Search for the cell housing the specified text and yield its (x, y) center coordinate. 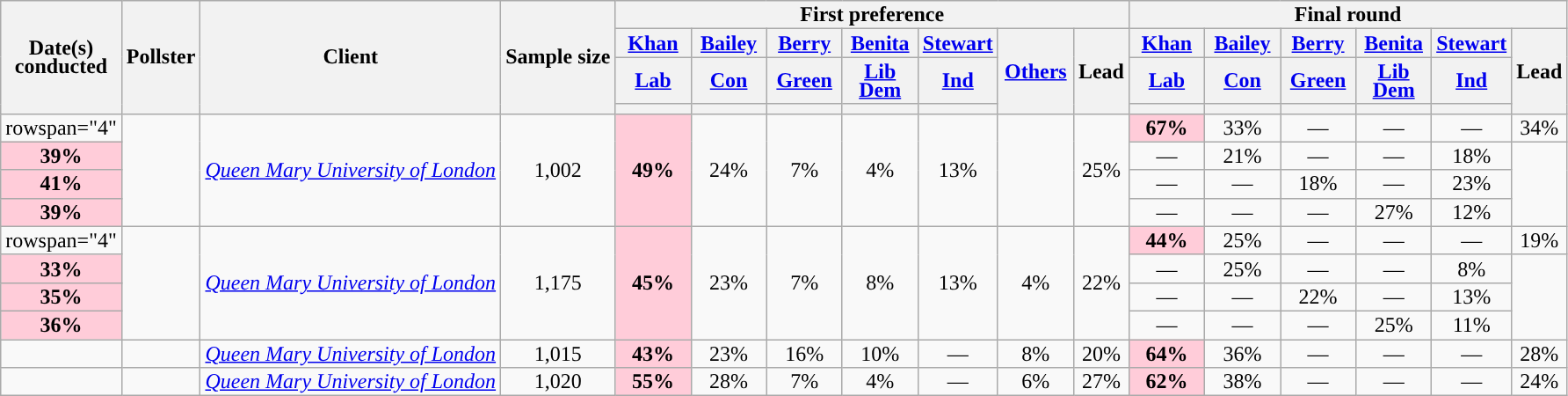
11% (1471, 325)
44% (1166, 240)
49% (653, 170)
Final round (1347, 15)
Others (1035, 71)
45% (653, 282)
55% (653, 382)
19% (1540, 240)
38% (1242, 382)
10% (880, 354)
1,175 (558, 282)
Date(s)conducted (62, 57)
41% (62, 184)
1,015 (558, 354)
First preference (872, 15)
64% (1166, 354)
Client (351, 57)
35% (62, 297)
12% (1471, 212)
16% (804, 354)
21% (1242, 156)
34% (1540, 128)
6% (1035, 382)
1,020 (558, 382)
1,002 (558, 170)
Pollster (161, 57)
20% (1100, 354)
67% (1166, 128)
43% (653, 354)
62% (1166, 382)
Sample size (558, 57)
